Locate the cell with the specified text and output its (X, Y) center coordinate. 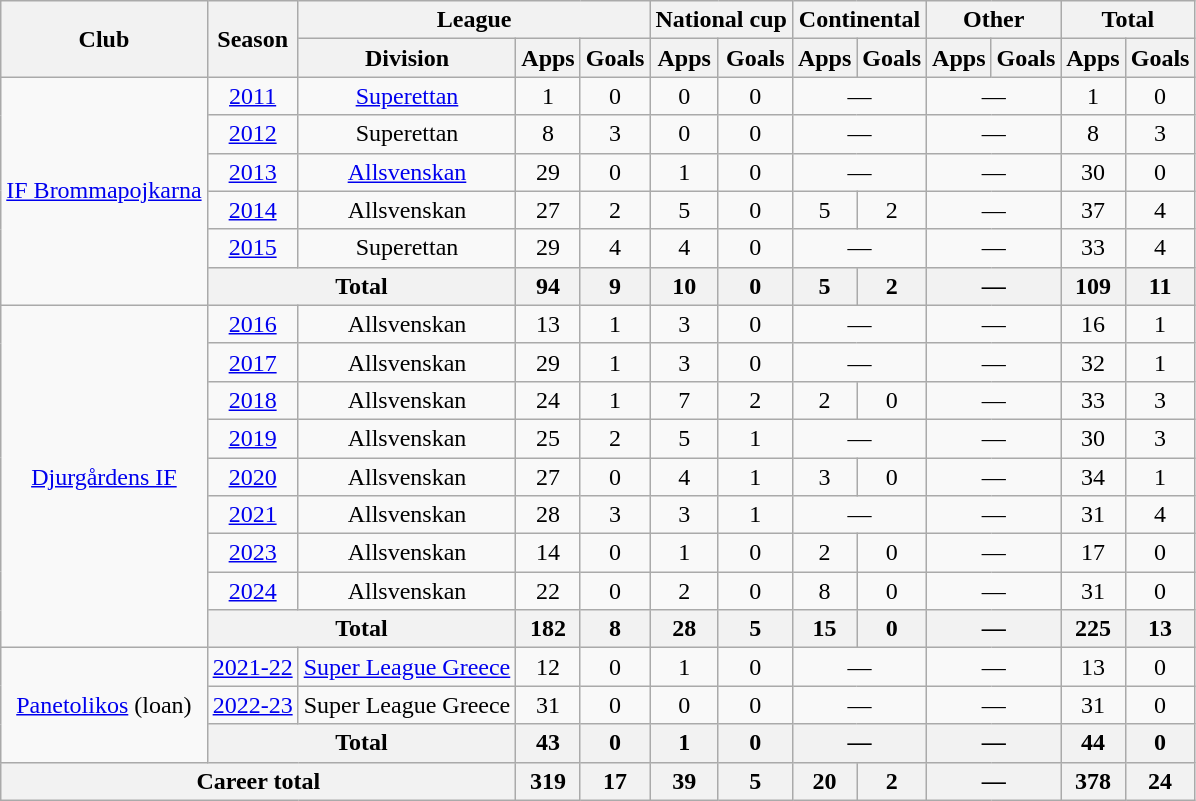
Continental (859, 20)
225 (1093, 629)
25 (548, 438)
14 (548, 553)
Djurgårdens IF (104, 476)
2021-22 (252, 667)
2011 (252, 96)
2022-23 (252, 705)
11 (1160, 286)
Career total (258, 781)
12 (548, 667)
2016 (252, 324)
39 (684, 781)
Club (104, 39)
43 (548, 743)
IF Brommapojkarna (104, 191)
2024 (252, 591)
16 (1093, 324)
2021 (252, 515)
109 (1093, 286)
Division (407, 58)
2018 (252, 400)
2019 (252, 438)
2013 (252, 172)
Panetolikos (loan) (104, 705)
League (474, 20)
7 (684, 400)
2017 (252, 362)
378 (1093, 781)
Other (994, 20)
34 (1093, 477)
10 (684, 286)
44 (1093, 743)
2014 (252, 210)
2012 (252, 134)
2020 (252, 477)
15 (824, 629)
182 (548, 629)
2023 (252, 553)
32 (1093, 362)
94 (548, 286)
22 (548, 591)
National cup (721, 20)
319 (548, 781)
2015 (252, 248)
20 (824, 781)
37 (1093, 210)
9 (615, 286)
Season (252, 39)
